Return [X, Y] of the center of cell containing provided text 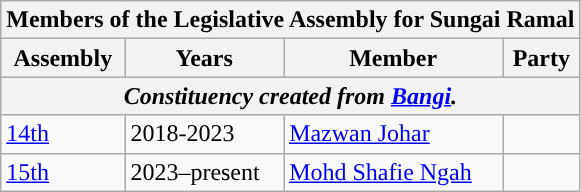
2018-2023 [204, 134]
15th [63, 172]
Years [204, 58]
Member [394, 58]
2023–present [204, 172]
Constituency created from Bangi. [290, 96]
Party [542, 58]
14th [63, 134]
Members of the Legislative Assembly for Sungai Ramal [290, 20]
Mazwan Johar [394, 134]
Assembly [63, 58]
Mohd Shafie Ngah [394, 172]
